Scan for the cell matching the given text and deliver its (x, y) coordinate at center. 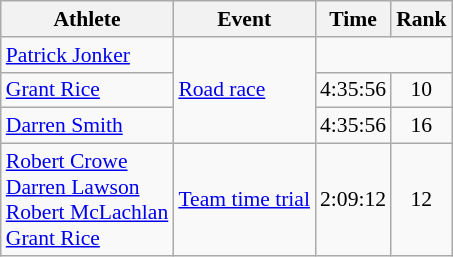
Patrick Jonker (88, 55)
Robert CroweDarren LawsonRobert McLachlanGrant Rice (88, 200)
2:09:12 (353, 200)
Darren Smith (88, 126)
16 (422, 126)
10 (422, 90)
Grant Rice (88, 90)
12 (422, 200)
Team time trial (244, 200)
Time (353, 19)
Athlete (88, 19)
Road race (244, 90)
Event (244, 19)
Rank (422, 19)
